Pinpoint the cell where the given text exists, returning its (X, Y) midpoint coordinate. 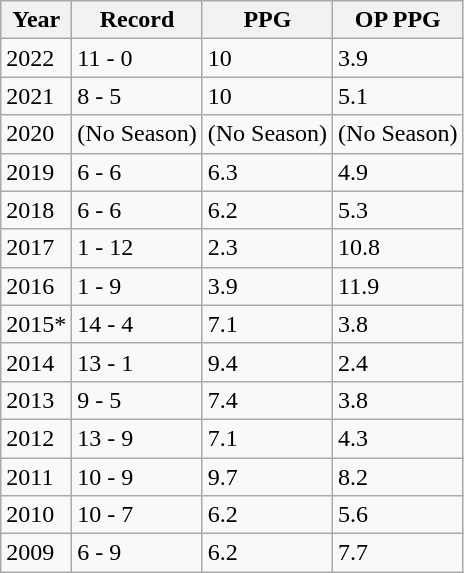
2014 (36, 362)
2.3 (267, 248)
2011 (36, 477)
8.2 (398, 477)
2019 (36, 172)
Year (36, 20)
4.9 (398, 172)
5.3 (398, 210)
PPG (267, 20)
2018 (36, 210)
5.1 (398, 96)
5.6 (398, 515)
2020 (36, 134)
OP PPG (398, 20)
1 - 12 (137, 248)
13 - 1 (137, 362)
8 - 5 (137, 96)
13 - 9 (137, 438)
10 - 7 (137, 515)
2012 (36, 438)
11 - 0 (137, 58)
2.4 (398, 362)
7.4 (267, 400)
10.8 (398, 248)
2013 (36, 400)
14 - 4 (137, 324)
2022 (36, 58)
2017 (36, 248)
2010 (36, 515)
2021 (36, 96)
6 - 9 (137, 553)
1 - 9 (137, 286)
9 - 5 (137, 400)
9.7 (267, 477)
6.3 (267, 172)
2016 (36, 286)
7.7 (398, 553)
2009 (36, 553)
2015* (36, 324)
9.4 (267, 362)
10 - 9 (137, 477)
Record (137, 20)
4.3 (398, 438)
11.9 (398, 286)
